Detect which cell encompasses the target text, then output its [x, y] center coordinate. 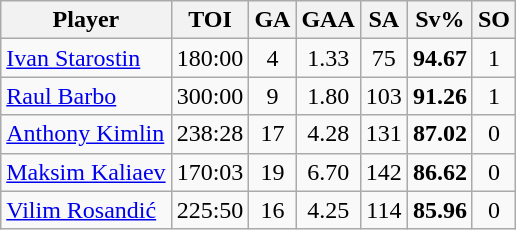
94.67 [440, 58]
87.02 [440, 134]
Ivan Starostin [86, 58]
103 [384, 96]
4.28 [328, 134]
180:00 [210, 58]
142 [384, 172]
SA [384, 20]
Raul Barbo [86, 96]
170:03 [210, 172]
6.70 [328, 172]
Player [86, 20]
85.96 [440, 210]
1.80 [328, 96]
TOI [210, 20]
1.33 [328, 58]
225:50 [210, 210]
238:28 [210, 134]
Anthony Kimlin [86, 134]
4 [272, 58]
9 [272, 96]
4.25 [328, 210]
114 [384, 210]
91.26 [440, 96]
GAA [328, 20]
131 [384, 134]
86.62 [440, 172]
16 [272, 210]
75 [384, 58]
19 [272, 172]
SO [494, 20]
GA [272, 20]
Maksim Kaliaev [86, 172]
Sv% [440, 20]
300:00 [210, 96]
Vilim Rosandić [86, 210]
17 [272, 134]
